Search for the cell housing the specified text and yield its (X, Y) center coordinate. 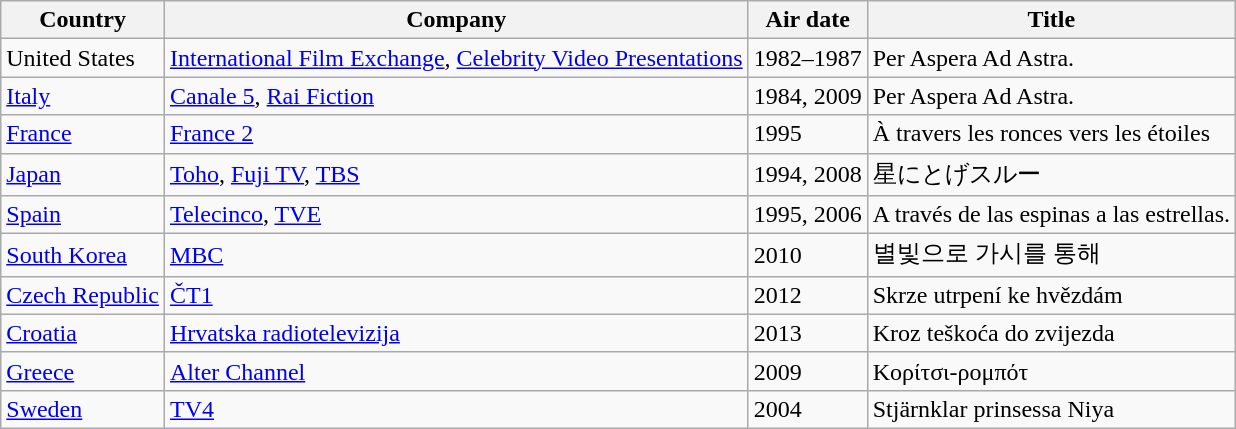
Czech Republic (83, 295)
Italy (83, 96)
Japan (83, 174)
A través de las espinas a las estrellas. (1051, 215)
Greece (83, 371)
2012 (808, 295)
Croatia (83, 333)
2009 (808, 371)
Hrvatska radiotelevizija (456, 333)
Stjärnklar prinsessa Niya (1051, 409)
Kroz teškoća do zvijezda (1051, 333)
ČT1 (456, 295)
1995, 2006 (808, 215)
2004 (808, 409)
United States (83, 58)
1984, 2009 (808, 96)
1994, 2008 (808, 174)
Skrze utrpení ke hvězdám (1051, 295)
Alter Channel (456, 371)
Country (83, 20)
별빛으로 가시를 통해 (1051, 256)
International Film Exchange, Celebrity Video Presentations (456, 58)
Company (456, 20)
Canale 5, Rai Fiction (456, 96)
Title (1051, 20)
France (83, 134)
Sweden (83, 409)
Toho, Fuji TV, TBS (456, 174)
2013 (808, 333)
Air date (808, 20)
1982–1987 (808, 58)
Spain (83, 215)
1995 (808, 134)
France 2 (456, 134)
MBC (456, 256)
Κορίτσι-ρομπότ (1051, 371)
Telecinco, TVE (456, 215)
TV4 (456, 409)
星にとげスルー (1051, 174)
À travers les ronces vers les étoiles (1051, 134)
South Korea (83, 256)
2010 (808, 256)
